For the text-containing cell, return its midpoint in (X, Y) coordinate format. 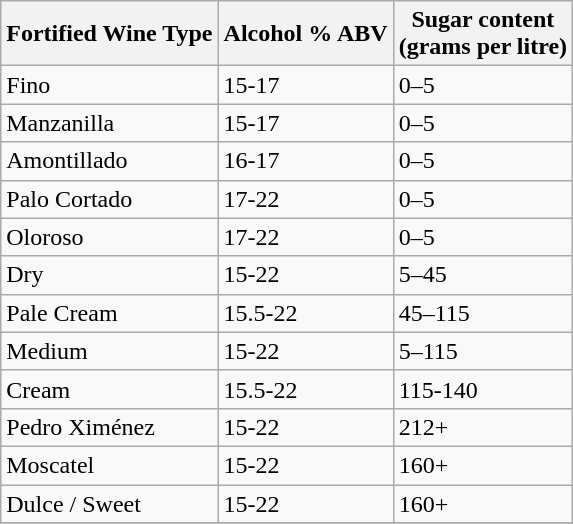
45–115 (482, 313)
Pale Cream (110, 313)
5–45 (482, 275)
Moscatel (110, 465)
Fortified Wine Type (110, 34)
Sugar content(grams per litre) (482, 34)
Fino (110, 85)
Manzanilla (110, 123)
5–115 (482, 351)
Medium (110, 351)
Oloroso (110, 237)
Alcohol % ABV (306, 34)
Dulce / Sweet (110, 503)
Amontillado (110, 161)
Dry (110, 275)
Palo Cortado (110, 199)
Pedro Ximénez (110, 427)
212+ (482, 427)
Cream (110, 389)
115-140 (482, 389)
16-17 (306, 161)
